From the cell containing the given text, extract its center point as [x, y] coordinate. 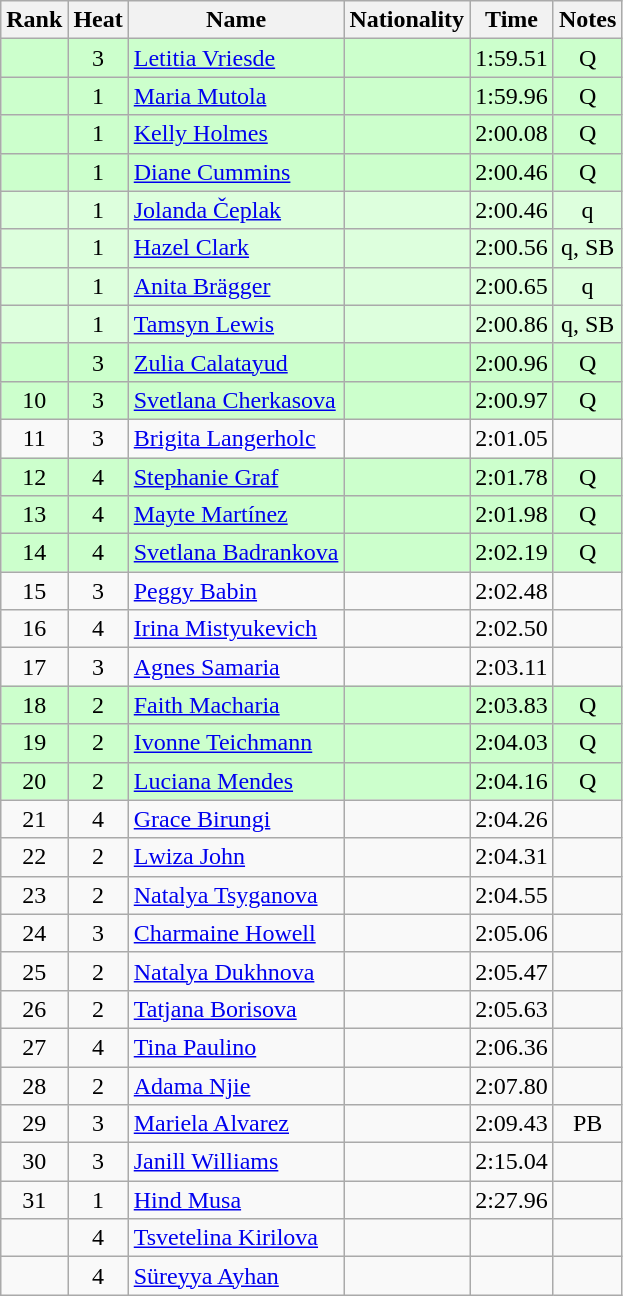
2:04.31 [512, 857]
Notes [587, 20]
2:07.80 [512, 1085]
Adama Njie [236, 1085]
Mariela Alvarez [236, 1124]
Letitia Vriesde [236, 58]
2:06.36 [512, 1047]
Jolanda Čeplak [236, 210]
Luciana Mendes [236, 781]
2:15.04 [512, 1162]
28 [34, 1085]
2:00.08 [512, 134]
Lwiza John [236, 857]
2:00.96 [512, 362]
27 [34, 1047]
19 [34, 743]
2:04.03 [512, 743]
Heat [98, 20]
Janill Williams [236, 1162]
26 [34, 1009]
14 [34, 553]
2:04.26 [512, 819]
2:00.86 [512, 324]
Time [512, 20]
20 [34, 781]
18 [34, 705]
11 [34, 438]
Maria Mutola [236, 96]
2:03.83 [512, 705]
21 [34, 819]
2:00.97 [512, 400]
Nationality [407, 20]
2:01.05 [512, 438]
2:01.98 [512, 515]
2:02.19 [512, 553]
2:00.56 [512, 248]
Natalya Tsyganova [236, 895]
Peggy Babin [236, 591]
17 [34, 667]
PB [587, 1124]
10 [34, 400]
2:27.96 [512, 1200]
2:02.48 [512, 591]
Natalya Dukhnova [236, 971]
Faith Macharia [236, 705]
Svetlana Badrankova [236, 553]
30 [34, 1162]
12 [34, 477]
Hazel Clark [236, 248]
31 [34, 1200]
Tamsyn Lewis [236, 324]
2:04.16 [512, 781]
Name [236, 20]
23 [34, 895]
Ivonne Teichmann [236, 743]
24 [34, 933]
Zulia Calatayud [236, 362]
Tsvetelina Kirilova [236, 1238]
2:05.06 [512, 933]
Tina Paulino [236, 1047]
Mayte Martínez [236, 515]
2:02.50 [512, 629]
Kelly Holmes [236, 134]
Svetlana Cherkasova [236, 400]
25 [34, 971]
2:09.43 [512, 1124]
Irina Mistyukevich [236, 629]
13 [34, 515]
Stephanie Graf [236, 477]
Charmaine Howell [236, 933]
2:05.47 [512, 971]
2:03.11 [512, 667]
1:59.96 [512, 96]
15 [34, 591]
Diane Cummins [236, 172]
16 [34, 629]
Tatjana Borisova [236, 1009]
Anita Brägger [236, 286]
2:04.55 [512, 895]
22 [34, 857]
1:59.51 [512, 58]
Brigita Langerholc [236, 438]
29 [34, 1124]
Rank [34, 20]
2:00.65 [512, 286]
Grace Birungi [236, 819]
2:01.78 [512, 477]
Hind Musa [236, 1200]
2:05.63 [512, 1009]
Agnes Samaria [236, 667]
Süreyya Ayhan [236, 1276]
